Find where the given text appears and provide that cell's center as (x, y) coordinate. 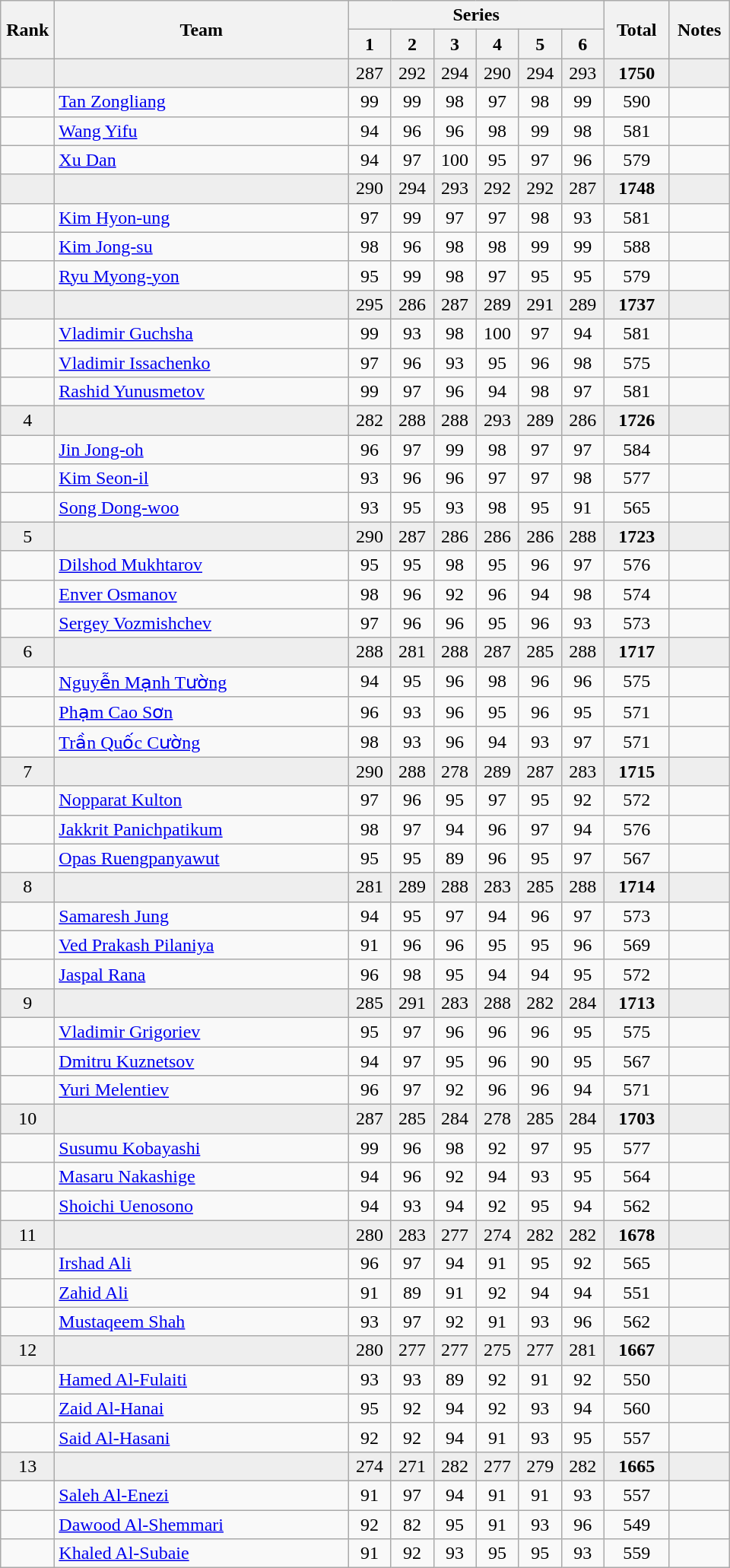
559 (636, 1554)
1703 (636, 1119)
Vladimir Guchsha (202, 333)
Nopparat Kulton (202, 800)
569 (636, 945)
Total (636, 30)
Kim Jong-su (202, 246)
Zaid Al-Hanai (202, 1408)
1726 (636, 421)
Zahid Ali (202, 1293)
560 (636, 1408)
1715 (636, 771)
Song Dong-woo (202, 507)
12 (27, 1350)
295 (370, 304)
Enver Osmanov (202, 594)
8 (27, 887)
9 (27, 1003)
Kim Seon-il (202, 479)
549 (636, 1524)
Series (476, 15)
Said Al-Hasani (202, 1437)
Ved Prakash Pilaniya (202, 945)
1667 (636, 1350)
Khaled Al-Subaie (202, 1554)
82 (412, 1524)
Mustaqeem Shah (202, 1322)
Trần Quốc Cường (202, 742)
1 (370, 44)
7 (27, 771)
11 (27, 1235)
Rashid Yunusmetov (202, 392)
Xu Dan (202, 160)
Tan Zongliang (202, 102)
584 (636, 450)
1678 (636, 1235)
2 (412, 44)
1714 (636, 887)
Team (202, 30)
Opas Ruengpanyawut (202, 858)
Susumu Kobayashi (202, 1148)
Dilshod Mukhtarov (202, 565)
Saleh Al-Enezi (202, 1495)
564 (636, 1177)
1717 (636, 652)
550 (636, 1379)
Dawood Al-Shemmari (202, 1524)
Rank (27, 30)
Irshad Ali (202, 1264)
Ryu Myong-yon (202, 275)
271 (412, 1466)
Shoichi Uenosono (202, 1206)
1748 (636, 189)
Notes (700, 30)
13 (27, 1466)
Vladimir Grigoriev (202, 1032)
279 (540, 1466)
1723 (636, 536)
Phạm Cao Sơn (202, 712)
Nguyễn Mạnh Tường (202, 682)
Dmitru Kuznetsov (202, 1061)
1750 (636, 73)
Sergey Vozmishchev (202, 623)
90 (540, 1061)
10 (27, 1119)
Vladimir Issachenko (202, 363)
Jin Jong-oh (202, 450)
551 (636, 1293)
Wang Yifu (202, 131)
1665 (636, 1466)
Kim Hyon-ung (202, 218)
Masaru Nakashige (202, 1177)
574 (636, 594)
590 (636, 102)
1737 (636, 304)
Jaspal Rana (202, 974)
1713 (636, 1003)
Samaresh Jung (202, 916)
3 (455, 44)
Hamed Al-Fulaiti (202, 1379)
Yuri Melentiev (202, 1090)
588 (636, 246)
275 (497, 1350)
Jakkrit Panichpatikum (202, 829)
